Find where the given text appears and provide that cell's center as [X, Y] coordinate. 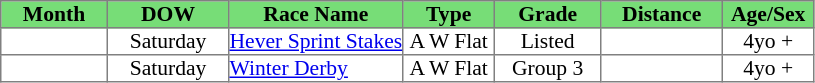
Type [449, 14]
Month [54, 14]
Listed [547, 42]
Distance [662, 14]
DOW [168, 14]
Group 3 [547, 68]
Age/Sex [768, 14]
Race Name [316, 14]
Hever Sprint Stakes [316, 42]
Grade [547, 14]
Winter Derby [316, 68]
